Provide the (X, Y) coordinate of the cell's center where the given text is located.  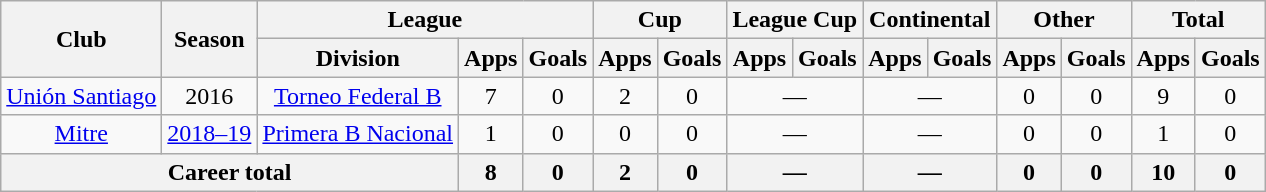
10 (1163, 172)
League Cup (795, 20)
League (425, 20)
Unión Santiago (82, 96)
Club (82, 39)
2016 (210, 96)
Season (210, 39)
8 (491, 172)
Cup (660, 20)
Mitre (82, 134)
Total (1198, 20)
9 (1163, 96)
Division (358, 58)
Career total (230, 172)
Torneo Federal B (358, 96)
2018–19 (210, 134)
Continental (930, 20)
Other (1064, 20)
7 (491, 96)
Primera B Nacional (358, 134)
